Identify which cell holds the provided text, then report its [x, y] central coordinate. 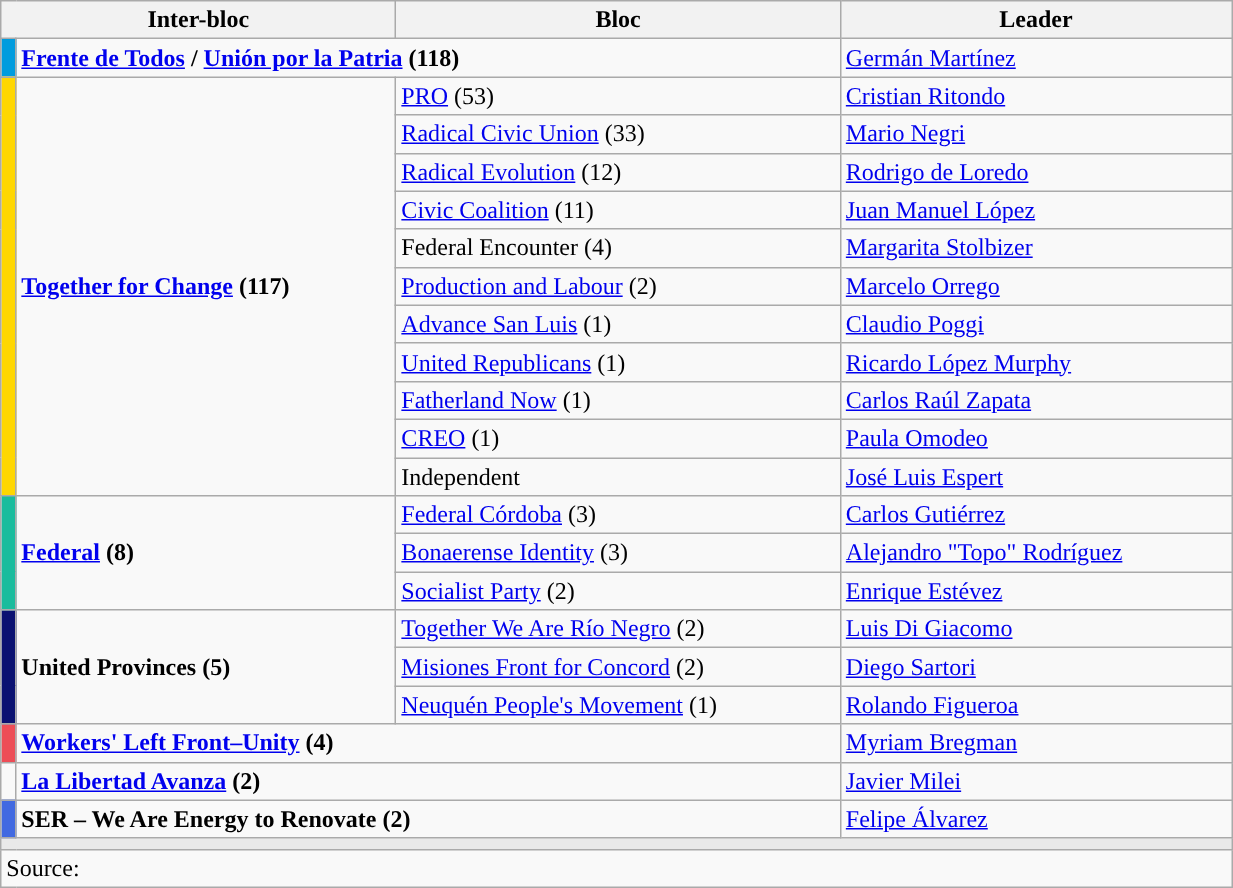
Together for Change (117) [206, 286]
Rolando Figueroa [1036, 705]
Alejandro "Topo" Rodríguez [1036, 553]
Enrique Estévez [1036, 591]
Javier Milei [1036, 781]
Felipe Álvarez [1036, 819]
CREO (1) [618, 438]
La Libertad Avanza (2) [428, 781]
Cristian Ritondo [1036, 96]
Germán Martínez [1036, 58]
Socialist Party (2) [618, 591]
Radical Evolution (12) [618, 172]
Marcelo Orrego [1036, 286]
Source: [616, 868]
Carlos Raúl Zapata [1036, 400]
Federal Córdoba (3) [618, 515]
Rodrigo de Loredo [1036, 172]
José Luis Espert [1036, 477]
Paula Omodeo [1036, 438]
Margarita Stolbizer [1036, 248]
Juan Manuel López [1036, 210]
United Republicans (1) [618, 362]
Frente de Todos / Unión por la Patria (118) [428, 58]
Civic Coalition (11) [618, 210]
Radical Civic Union (33) [618, 134]
PRO (53) [618, 96]
Advance San Luis (1) [618, 324]
Claudio Poggi [1036, 324]
Bonaerense Identity (3) [618, 553]
Misiones Front for Concord (2) [618, 667]
United Provinces (5) [206, 667]
Together We Are Río Negro (2) [618, 629]
Carlos Gutiérrez [1036, 515]
Federal Encounter (4) [618, 248]
Myriam Bregman [1036, 743]
Diego Sartori [1036, 667]
Workers' Left Front–Unity (4) [428, 743]
SER – We Are Energy to Renovate (2) [428, 819]
Federal (8) [206, 553]
Bloc [618, 20]
Luis Di Giacomo [1036, 629]
Leader [1036, 20]
Ricardo López Murphy [1036, 362]
Independent [618, 477]
Mario Negri [1036, 134]
Neuquén People's Movement (1) [618, 705]
Production and Labour (2) [618, 286]
Inter-bloc [198, 20]
Fatherland Now (1) [618, 400]
